Capture the cell that displays the provided text and extract its [x, y] central coordinate. 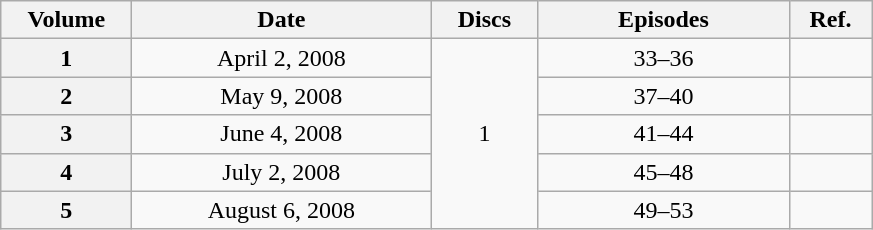
Ref. [830, 20]
Discs [484, 20]
45–48 [664, 172]
July 2, 2008 [282, 172]
May 9, 2008 [282, 96]
49–53 [664, 210]
33–36 [664, 58]
August 6, 2008 [282, 210]
June 4, 2008 [282, 134]
April 2, 2008 [282, 58]
41–44 [664, 134]
Volume [66, 20]
3 [66, 134]
37–40 [664, 96]
Episodes [664, 20]
5 [66, 210]
2 [66, 96]
4 [66, 172]
Date [282, 20]
